Provide the (x, y) coordinate of the cell's center where the given text is located.  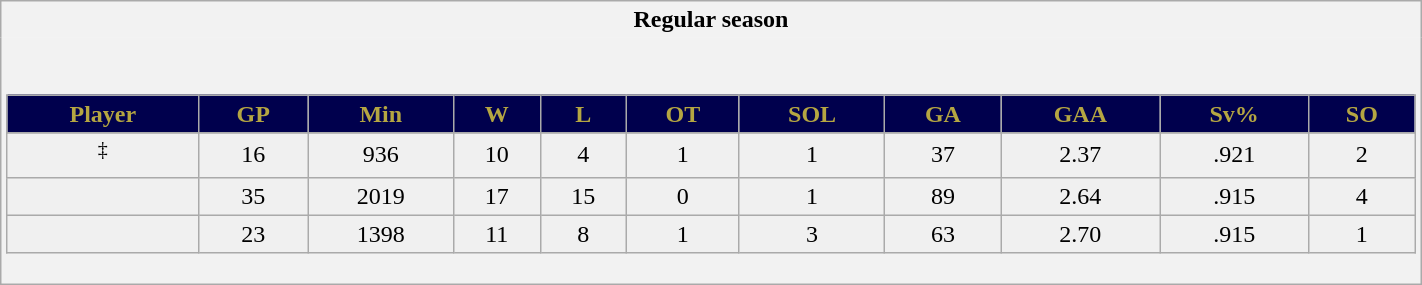
SOL (812, 114)
16 (254, 156)
L (583, 114)
GP (254, 114)
11 (497, 234)
15 (583, 196)
Sv% (1234, 114)
23 (254, 234)
GAA (1080, 114)
Player (103, 114)
10 (497, 156)
Min (381, 114)
‡ (103, 156)
.921 (1234, 156)
1398 (381, 234)
8 (583, 234)
2.70 (1080, 234)
3 (812, 234)
0 (682, 196)
35 (254, 196)
2.64 (1080, 196)
89 (943, 196)
2 (1362, 156)
2.37 (1080, 156)
Player GP Min W L OT SOL GA GAA Sv% SO ‡ 16 936 10 4 1 1 37 2.37 .921 2 35 2019 17 15 0 1 89 2.64 .915 4 23 1398 11 8 1 3 63 2.70 .915 1 (711, 161)
W (497, 114)
2019 (381, 196)
17 (497, 196)
GA (943, 114)
37 (943, 156)
SO (1362, 114)
Regular season (711, 20)
936 (381, 156)
OT (682, 114)
63 (943, 234)
